Search for the cell housing the specified text and yield its (X, Y) center coordinate. 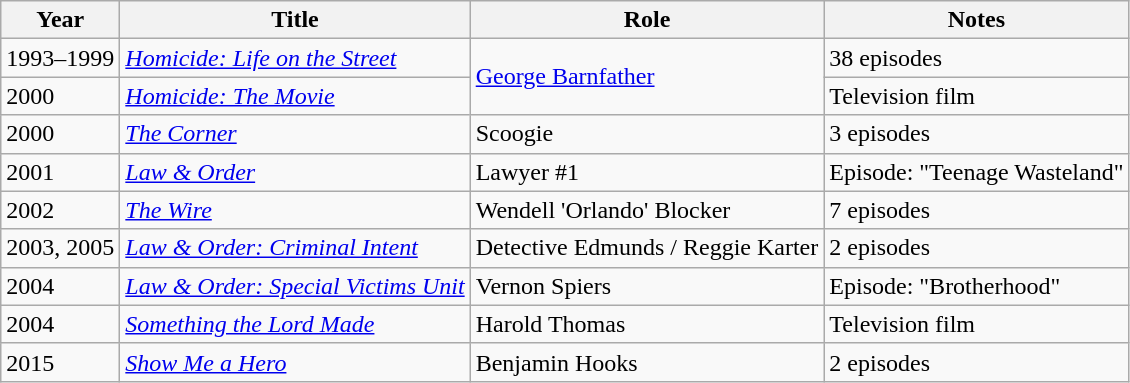
Wendell 'Orlando' Blocker (647, 210)
Detective Edmunds / Reggie Karter (647, 248)
2002 (60, 210)
Law & Order: Special Victims Unit (295, 286)
Homicide: The Movie (295, 96)
Title (295, 20)
3 episodes (976, 134)
Something the Lord Made (295, 324)
Benjamin Hooks (647, 362)
The Wire (295, 210)
Homicide: Life on the Street (295, 58)
Episode: "Brotherhood" (976, 286)
2003, 2005 (60, 248)
7 episodes (976, 210)
Scoogie (647, 134)
Episode: "Teenage Wasteland" (976, 172)
2001 (60, 172)
Law & Order (295, 172)
Harold Thomas (647, 324)
Vernon Spiers (647, 286)
38 episodes (976, 58)
Law & Order: Criminal Intent (295, 248)
Show Me a Hero (295, 362)
Role (647, 20)
Notes (976, 20)
2015 (60, 362)
George Barnfather (647, 77)
Year (60, 20)
Lawyer #1 (647, 172)
1993–1999 (60, 58)
The Corner (295, 134)
